Find where the given text appears and provide that cell's center as [x, y] coordinate. 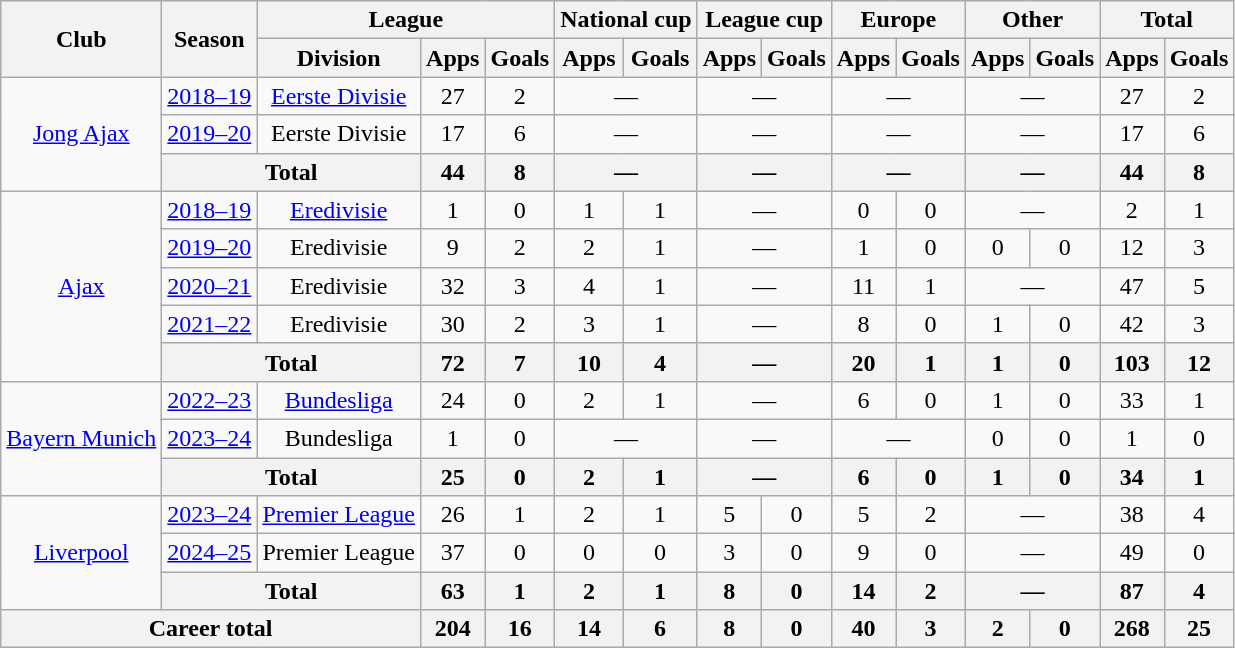
Liverpool [82, 553]
268 [1132, 629]
30 [453, 324]
2024–25 [210, 553]
League cup [764, 20]
2020–21 [210, 286]
2021–22 [210, 324]
47 [1132, 286]
National cup [626, 20]
103 [1132, 362]
Ajax [82, 286]
Career total [211, 629]
Jong Ajax [82, 134]
204 [453, 629]
20 [863, 362]
32 [453, 286]
42 [1132, 324]
Club [82, 39]
Bayern Munich [82, 438]
Season [210, 39]
34 [1132, 477]
16 [520, 629]
49 [1132, 553]
Other [1032, 20]
League [406, 20]
Division [339, 58]
72 [453, 362]
11 [863, 286]
24 [453, 400]
40 [863, 629]
Europe [898, 20]
63 [453, 591]
87 [1132, 591]
38 [1132, 515]
2022–23 [210, 400]
26 [453, 515]
33 [1132, 400]
7 [520, 362]
10 [589, 362]
37 [453, 553]
